Return (X, Y) of the center of cell containing provided text 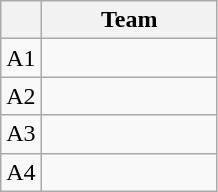
A3 (21, 134)
A2 (21, 96)
A4 (21, 172)
Team (129, 20)
A1 (21, 58)
